Search for the cell housing the specified text and yield its (X, Y) center coordinate. 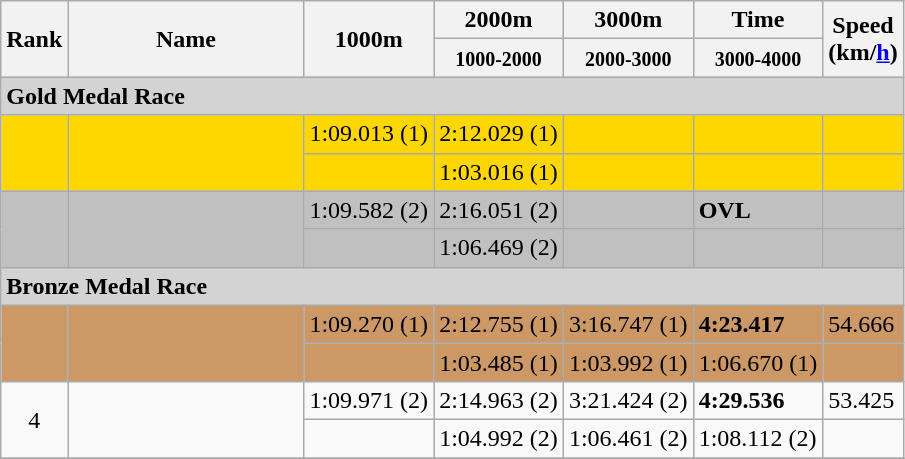
3000-4000 (758, 58)
54.666 (863, 324)
Gold Medal Race (452, 96)
4:29.536 (758, 400)
3000m (628, 20)
2000-3000 (628, 58)
Rank (34, 39)
1:09.582 (2) (369, 210)
2:16.051 (2) (499, 210)
2:12.029 (1) (499, 134)
1:08.112 (2) (758, 438)
1000m (369, 39)
Bronze Medal Race (452, 286)
1:09.971 (2) (369, 400)
1:09.270 (1) (369, 324)
4 (34, 419)
4:23.417 (758, 324)
1:09.013 (1) (369, 134)
1000-2000 (499, 58)
2000m (499, 20)
1:06.469 (2) (499, 248)
2:14.963 (2) (499, 400)
1:03.992 (1) (628, 362)
3:21.424 (2) (628, 400)
1:03.016 (1) (499, 172)
1:04.992 (2) (499, 438)
3:16.747 (1) (628, 324)
1:06.670 (1) (758, 362)
Speed(km/h) (863, 39)
OVL (758, 210)
Name (186, 39)
Time (758, 20)
2:12.755 (1) (499, 324)
1:03.485 (1) (499, 362)
53.425 (863, 400)
1:06.461 (2) (628, 438)
